Pinpoint the cell where the given text exists, returning its (x, y) midpoint coordinate. 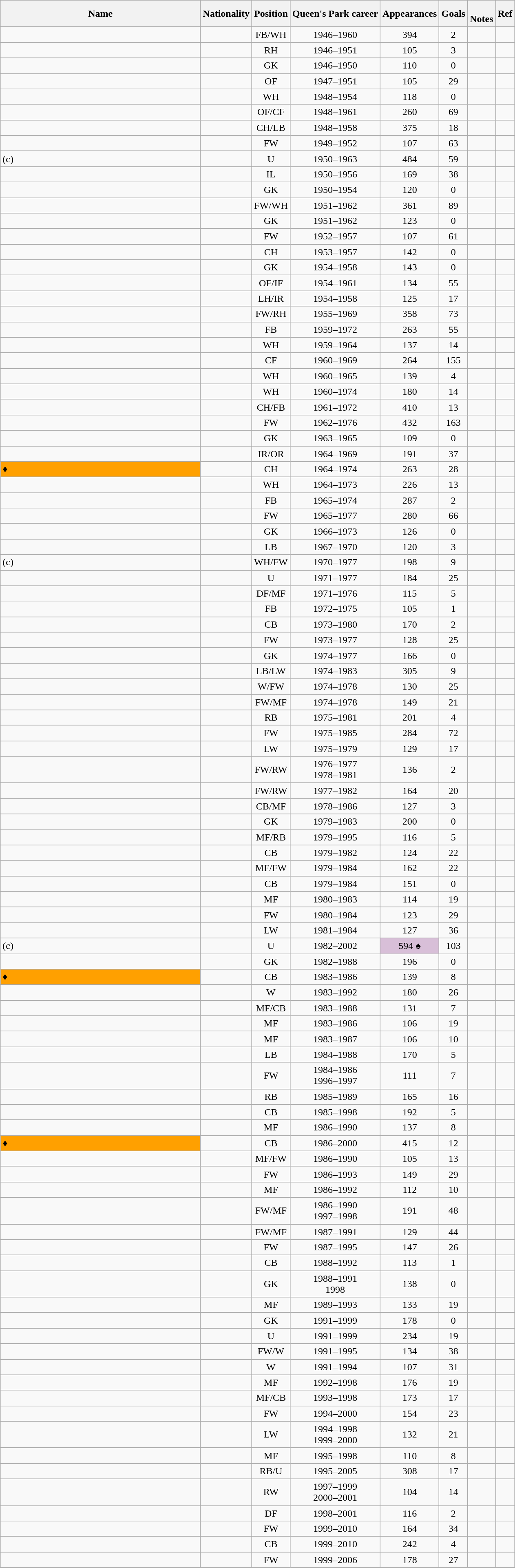
173 (410, 1398)
1971–1977 (335, 578)
1965–1974 (335, 500)
12 (453, 1143)
1985–1998 (335, 1112)
CB/MF (271, 806)
104 (410, 1492)
OF/IF (271, 283)
1981–1984 (335, 930)
WH/FW (271, 562)
1955–1969 (335, 314)
155 (453, 360)
594 ♠ (410, 946)
MF/RB (271, 837)
1977–1982 (335, 791)
242 (410, 1544)
1973–1980 (335, 624)
1964–1974 (335, 469)
154 (410, 1413)
RW (271, 1492)
1984–19861996–1997 (335, 1076)
FB/WH (271, 35)
1962–1976 (335, 422)
FW/WH (271, 205)
1992–1998 (335, 1382)
125 (410, 299)
1954–1961 (335, 283)
63 (453, 143)
1970–1977 (335, 562)
308 (410, 1471)
1985–1989 (335, 1097)
1991–1994 (335, 1367)
1987–1995 (335, 1247)
165 (410, 1097)
16 (453, 1097)
44 (453, 1232)
1973–1977 (335, 640)
1988–1992 (335, 1263)
FW/RH (271, 314)
36 (453, 930)
1983–1992 (335, 993)
Appearances (410, 14)
1989–1993 (335, 1305)
1960–1965 (335, 376)
1959–1972 (335, 330)
1950–1956 (335, 174)
142 (410, 252)
394 (410, 35)
1976–19771978–1981 (335, 770)
1950–1963 (335, 159)
1963–1965 (335, 438)
143 (410, 268)
1984–1988 (335, 1055)
1972–1975 (335, 609)
72 (453, 733)
LH/IR (271, 299)
1986–1993 (335, 1174)
136 (410, 770)
1995–2005 (335, 1471)
126 (410, 531)
1999–2006 (335, 1560)
1948–1961 (335, 112)
1983–1988 (335, 1008)
1948–1954 (335, 97)
DF/MF (271, 593)
198 (410, 562)
1960–1974 (335, 391)
184 (410, 578)
1986–2000 (335, 1143)
1994–19981999–2000 (335, 1435)
1998–2001 (335, 1513)
IL (271, 174)
1947–1951 (335, 81)
1997–19992000–2001 (335, 1492)
1964–1969 (335, 454)
114 (410, 899)
1982–1988 (335, 961)
109 (410, 438)
CF (271, 360)
260 (410, 112)
Name (100, 14)
1980–1984 (335, 915)
133 (410, 1305)
131 (410, 1008)
FW/W (271, 1351)
1988–19911998 (335, 1284)
128 (410, 640)
1979–1995 (335, 837)
CH/LB (271, 128)
111 (410, 1076)
1979–1983 (335, 822)
166 (410, 655)
LB/LW (271, 671)
1953–1957 (335, 252)
375 (410, 128)
1966–1973 (335, 531)
201 (410, 718)
Position (271, 14)
415 (410, 1143)
147 (410, 1247)
IR/OR (271, 454)
1959–1964 (335, 345)
130 (410, 686)
Goals (453, 14)
66 (453, 516)
Nationality (226, 14)
1974–1977 (335, 655)
151 (410, 884)
1965–1977 (335, 516)
1987–1991 (335, 1232)
31 (453, 1367)
176 (410, 1382)
1995–1998 (335, 1455)
Notes (482, 14)
Ref (505, 14)
CH/FB (271, 407)
1986–19901997–1998 (335, 1210)
287 (410, 500)
1982–2002 (335, 946)
1948–1958 (335, 128)
23 (453, 1413)
1974–1983 (335, 671)
1961–1972 (335, 407)
1986–1992 (335, 1190)
1978–1986 (335, 806)
1949–1952 (335, 143)
37 (453, 454)
115 (410, 593)
34 (453, 1529)
48 (453, 1210)
1983–1987 (335, 1039)
1971–1976 (335, 593)
162 (410, 868)
1946–1960 (335, 35)
89 (453, 205)
1967–1970 (335, 547)
1993–1998 (335, 1398)
27 (453, 1560)
73 (453, 314)
1964–1973 (335, 485)
169 (410, 174)
1979–1982 (335, 853)
113 (410, 1263)
61 (453, 237)
20 (453, 791)
264 (410, 360)
192 (410, 1112)
284 (410, 733)
1952–1957 (335, 237)
361 (410, 205)
1975–1985 (335, 733)
W/FW (271, 686)
484 (410, 159)
305 (410, 671)
226 (410, 485)
59 (453, 159)
1991–1995 (335, 1351)
200 (410, 822)
OF/CF (271, 112)
358 (410, 314)
DF (271, 1513)
234 (410, 1336)
18 (453, 128)
1980–1983 (335, 899)
1960–1969 (335, 360)
1946–1950 (335, 66)
410 (410, 407)
1946–1951 (335, 50)
69 (453, 112)
Queen's Park career (335, 14)
432 (410, 422)
163 (453, 422)
103 (453, 946)
280 (410, 516)
RB/U (271, 1471)
132 (410, 1435)
28 (453, 469)
196 (410, 961)
OF (271, 81)
1950–1954 (335, 190)
138 (410, 1284)
112 (410, 1190)
1975–1979 (335, 749)
1994–2000 (335, 1413)
RH (271, 50)
118 (410, 97)
1975–1981 (335, 718)
124 (410, 853)
